Scan for the cell matching the given text and deliver its (x, y) coordinate at center. 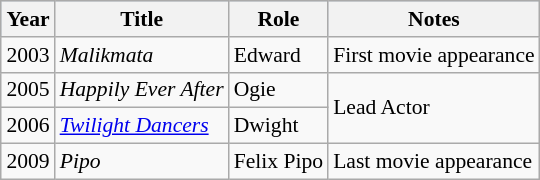
2006 (28, 126)
2003 (28, 55)
Pipo (142, 162)
Last movie appearance (434, 162)
Lead Actor (434, 108)
Malikmata (142, 55)
Year (28, 19)
Notes (434, 19)
Edward (278, 55)
2009 (28, 162)
Happily Ever After (142, 90)
Felix Pipo (278, 162)
Ogie (278, 90)
Dwight (278, 126)
Title (142, 19)
2005 (28, 90)
Role (278, 19)
First movie appearance (434, 55)
Twilight Dancers (142, 126)
